Extract the [x, y] coordinate from the center of the cell holding the provided text.  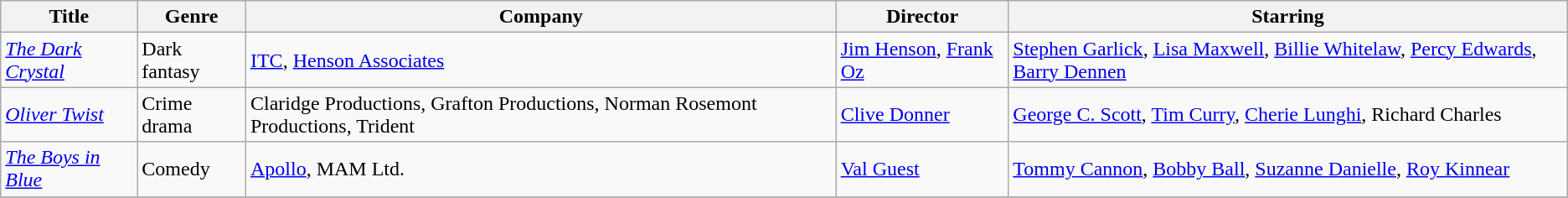
Comedy [192, 169]
Starring [1288, 17]
Company [541, 17]
George C. Scott, Tim Curry, Cherie Lunghi, Richard Charles [1288, 114]
Apollo, MAM Ltd. [541, 169]
Title [69, 17]
Director [922, 17]
The Boys in Blue [69, 169]
The Dark Crystal [69, 60]
Tommy Cannon, Bobby Ball, Suzanne Danielle, Roy Kinnear [1288, 169]
Claridge Productions, Grafton Productions, Norman Rosemont Productions, Trident [541, 114]
Clive Donner [922, 114]
Dark fantasy [192, 60]
ITC, Henson Associates [541, 60]
Oliver Twist [69, 114]
Val Guest [922, 169]
Crime drama [192, 114]
Genre [192, 17]
Stephen Garlick, Lisa Maxwell, Billie Whitelaw, Percy Edwards, Barry Dennen [1288, 60]
Jim Henson, Frank Oz [922, 60]
